From the cell containing the given text, extract its center point as [x, y] coordinate. 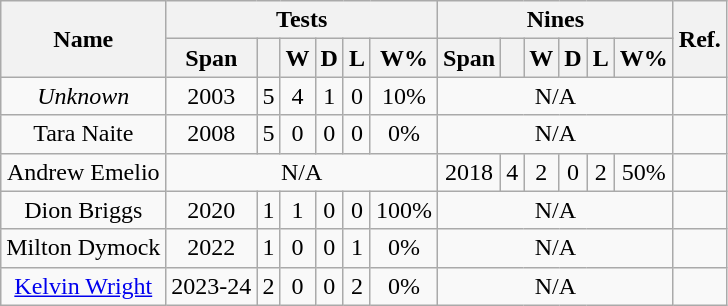
Tests [302, 20]
Kelvin Wright [84, 286]
50% [644, 172]
Ref. [700, 39]
2023-24 [212, 286]
2003 [212, 96]
Andrew Emelio [84, 172]
10% [404, 96]
Unknown [84, 96]
2008 [212, 134]
Nines [556, 20]
Tara Naite [84, 134]
Dion Briggs [84, 210]
2018 [470, 172]
Name [84, 39]
Milton Dymock [84, 248]
2022 [212, 248]
100% [404, 210]
2020 [212, 210]
